Search for the cell housing the specified text and yield its [X, Y] center coordinate. 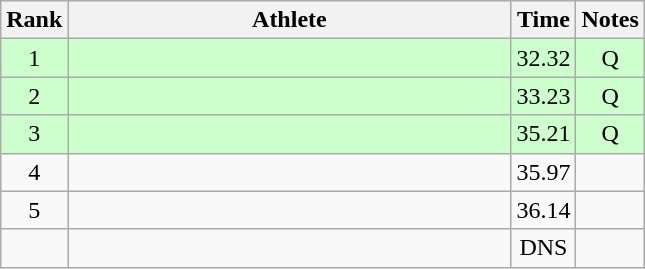
Notes [610, 20]
3 [34, 134]
Time [544, 20]
Rank [34, 20]
DNS [544, 248]
33.23 [544, 96]
1 [34, 58]
36.14 [544, 210]
2 [34, 96]
4 [34, 172]
32.32 [544, 58]
35.21 [544, 134]
5 [34, 210]
Athlete [290, 20]
35.97 [544, 172]
